Determine the [X, Y] coordinate at the center of the cell enclosing the given text.  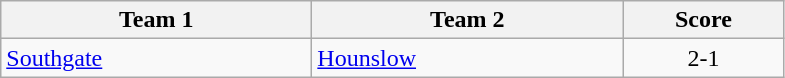
2-1 [704, 58]
Hounslow [468, 58]
Team 1 [156, 20]
Score [704, 20]
Southgate [156, 58]
Team 2 [468, 20]
